Determine the (X, Y) coordinate at the center of the cell enclosing the given text.  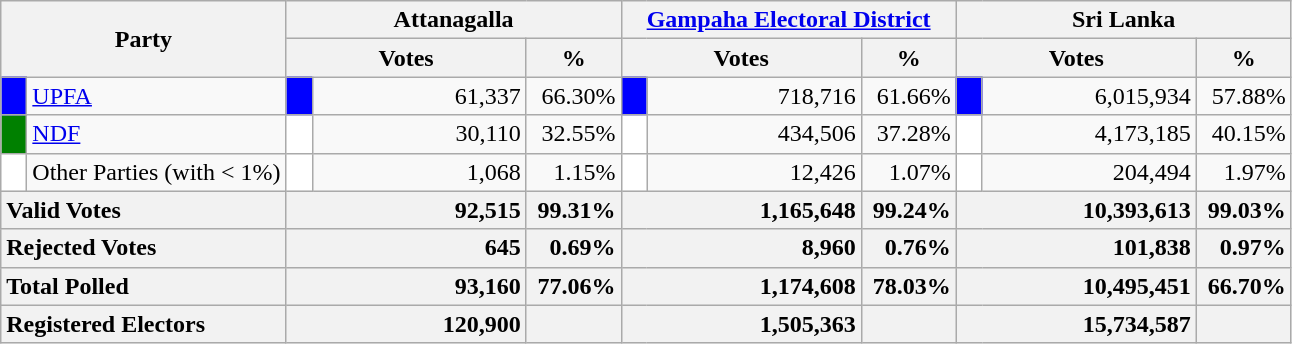
Valid Votes (144, 210)
Rejected Votes (144, 248)
UPFA (156, 96)
10,393,613 (1076, 210)
40.15% (1244, 134)
66.30% (574, 96)
120,900 (406, 324)
Other Parties (with < 1%) (156, 172)
15,734,587 (1076, 324)
204,494 (1089, 172)
1,505,363 (741, 324)
Party (144, 39)
Gampaha Electoral District (788, 20)
645 (406, 248)
61.66% (908, 96)
718,716 (754, 96)
1,068 (419, 172)
99.24% (908, 210)
78.03% (908, 286)
99.03% (1244, 210)
12,426 (754, 172)
57.88% (1244, 96)
1.15% (574, 172)
66.70% (1244, 286)
61,337 (419, 96)
99.31% (574, 210)
Registered Electors (144, 324)
4,173,185 (1089, 134)
Sri Lanka (1124, 20)
8,960 (741, 248)
10,495,451 (1076, 286)
434,506 (754, 134)
32.55% (574, 134)
37.28% (908, 134)
0.76% (908, 248)
30,110 (419, 134)
Total Polled (144, 286)
1,174,608 (741, 286)
77.06% (574, 286)
6,015,934 (1089, 96)
101,838 (1076, 248)
1,165,648 (741, 210)
0.97% (1244, 248)
92,515 (406, 210)
1.07% (908, 172)
93,160 (406, 286)
NDF (156, 134)
0.69% (574, 248)
Attanagalla (454, 20)
1.97% (1244, 172)
